From the cell containing the given text, extract its center point as (X, Y) coordinate. 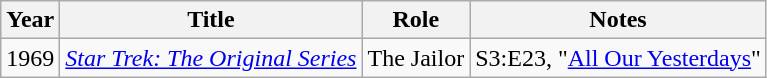
Year (30, 20)
Star Trek: The Original Series (211, 58)
1969 (30, 58)
Notes (618, 20)
The Jailor (416, 58)
Title (211, 20)
Role (416, 20)
S3:E23, "All Our Yesterdays" (618, 58)
